Scan for the cell matching the given text and deliver its [x, y] coordinate at center. 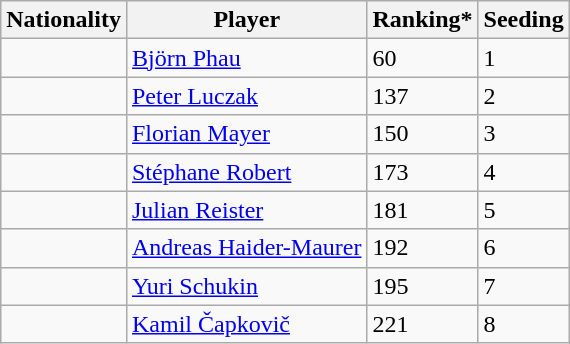
7 [524, 286]
192 [422, 248]
Player [246, 20]
181 [422, 210]
Andreas Haider-Maurer [246, 248]
4 [524, 172]
5 [524, 210]
8 [524, 324]
137 [422, 96]
Peter Luczak [246, 96]
Kamil Čapkovič [246, 324]
2 [524, 96]
Julian Reister [246, 210]
1 [524, 58]
6 [524, 248]
Yuri Schukin [246, 286]
Nationality [64, 20]
60 [422, 58]
195 [422, 286]
Stéphane Robert [246, 172]
Seeding [524, 20]
3 [524, 134]
Björn Phau [246, 58]
221 [422, 324]
Florian Mayer [246, 134]
150 [422, 134]
Ranking* [422, 20]
173 [422, 172]
